Scan for the cell matching the given text and deliver its [x, y] coordinate at center. 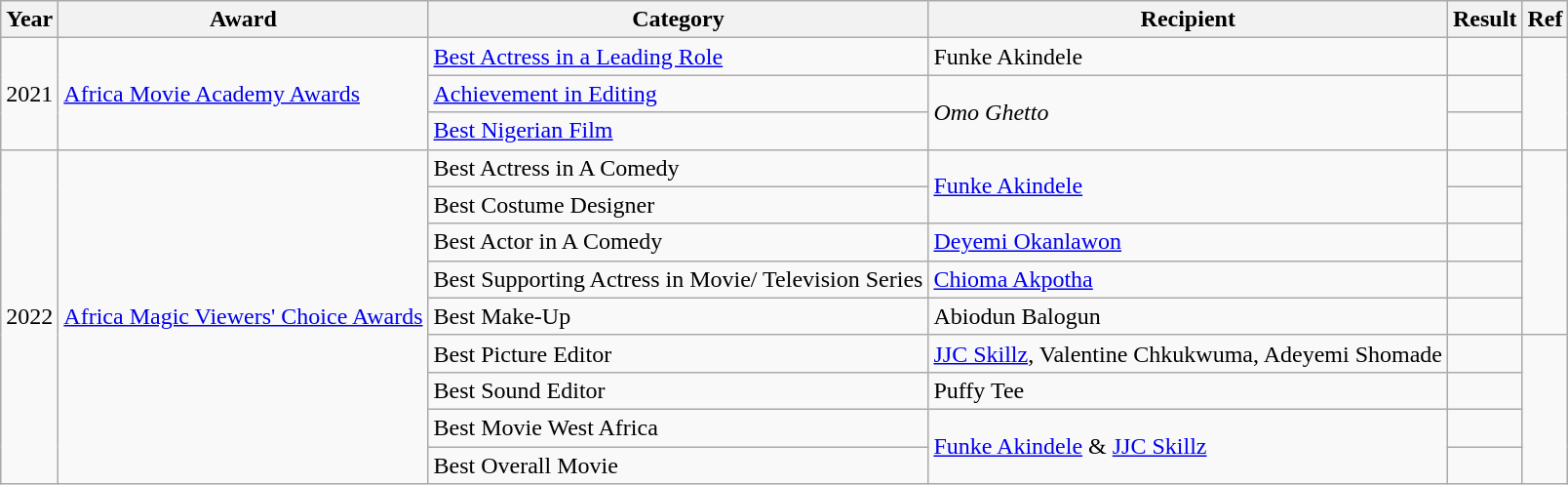
Best Make-Up [679, 316]
Best Picture Editor [679, 353]
Best Nigerian Film [679, 131]
Year [29, 20]
Chioma Akpotha [1188, 279]
Funke Akindele & JJC Skillz [1188, 446]
JJC Skillz, Valentine Chkukwuma, Adeyemi Shomade [1188, 353]
Category [679, 20]
2021 [29, 94]
Africa Magic Viewers' Choice Awards [244, 316]
Best Actress in A Comedy [679, 168]
Ref [1545, 20]
Puffy Tee [1188, 390]
Best Sound Editor [679, 390]
Omo Ghetto [1188, 112]
Best Actress in a Leading Role [679, 57]
Recipient [1188, 20]
Best Movie West Africa [679, 427]
Deyemi Okanlawon [1188, 242]
Award [244, 20]
Abiodun Balogun [1188, 316]
2022 [29, 316]
Best Actor in A Comedy [679, 242]
Best Overall Movie [679, 465]
Result [1485, 20]
Best Supporting Actress in Movie/ Television Series [679, 279]
Africa Movie Academy Awards [244, 94]
Best Costume Designer [679, 205]
Achievement in Editing [679, 94]
